Identify which cell holds the provided text, then report its [x, y] central coordinate. 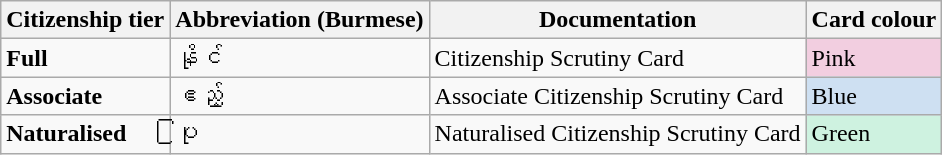
နိုင် [300, 58]
Associate [86, 96]
Citizenship Scrutiny Card [618, 58]
Pink [874, 58]
Naturalised Citizenship Scrutiny Card [618, 134]
Associate Citizenship Scrutiny Card [618, 96]
Documentation [618, 20]
Citizenship tier [86, 20]
ပြု [300, 134]
Abbreviation (Burmese) [300, 20]
Green [874, 134]
ဧည့် [300, 96]
Blue [874, 96]
Full [86, 58]
Naturalised [86, 134]
Card colour [874, 20]
